Provide the (x, y) coordinate of the cell's center where the given text is located.  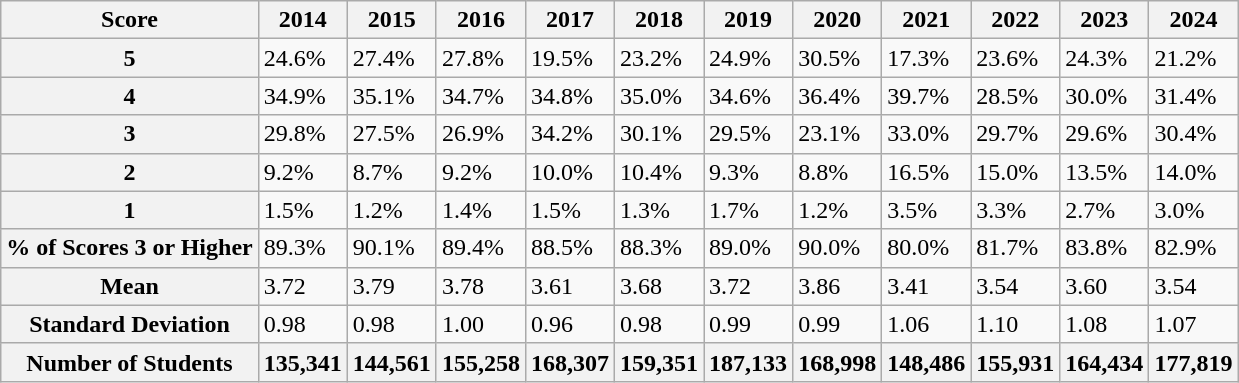
3.5% (926, 210)
26.9% (480, 134)
29.8% (302, 134)
27.5% (392, 134)
15.0% (1016, 172)
2018 (658, 20)
1.10 (1016, 324)
2.7% (1104, 210)
168,998 (838, 362)
% of Scores 3 or Higher (130, 248)
1.08 (1104, 324)
3.61 (570, 286)
2024 (1194, 20)
4 (130, 96)
90.0% (838, 248)
3.60 (1104, 286)
1.00 (480, 324)
19.5% (570, 58)
24.6% (302, 58)
1.4% (480, 210)
89.3% (302, 248)
35.0% (658, 96)
3.79 (392, 286)
29.6% (1104, 134)
82.9% (1194, 248)
33.0% (926, 134)
168,307 (570, 362)
164,434 (1104, 362)
29.5% (748, 134)
30.5% (838, 58)
144,561 (392, 362)
14.0% (1194, 172)
1.3% (658, 210)
28.5% (1016, 96)
177,819 (1194, 362)
36.4% (838, 96)
3.86 (838, 286)
10.0% (570, 172)
35.1% (392, 96)
24.9% (748, 58)
31.4% (1194, 96)
29.7% (1016, 134)
2021 (926, 20)
23.1% (838, 134)
8.7% (392, 172)
30.0% (1104, 96)
187,133 (748, 362)
Mean (130, 286)
155,258 (480, 362)
8.8% (838, 172)
88.3% (658, 248)
135,341 (302, 362)
17.3% (926, 58)
10.4% (658, 172)
3.0% (1194, 210)
2023 (1104, 20)
23.2% (658, 58)
3.41 (926, 286)
34.7% (480, 96)
83.8% (1104, 248)
2020 (838, 20)
24.3% (1104, 58)
Number of Students (130, 362)
Standard Deviation (130, 324)
34.6% (748, 96)
2016 (480, 20)
1.07 (1194, 324)
27.4% (392, 58)
88.5% (570, 248)
Score (130, 20)
2014 (302, 20)
2015 (392, 20)
1 (130, 210)
34.9% (302, 96)
30.4% (1194, 134)
0.96 (570, 324)
89.4% (480, 248)
34.2% (570, 134)
30.1% (658, 134)
2017 (570, 20)
21.2% (1194, 58)
23.6% (1016, 58)
13.5% (1104, 172)
2 (130, 172)
3.3% (1016, 210)
3.78 (480, 286)
155,931 (1016, 362)
148,486 (926, 362)
5 (130, 58)
3.68 (658, 286)
2022 (1016, 20)
159,351 (658, 362)
80.0% (926, 248)
9.3% (748, 172)
39.7% (926, 96)
27.8% (480, 58)
1.06 (926, 324)
90.1% (392, 248)
89.0% (748, 248)
3 (130, 134)
1.7% (748, 210)
81.7% (1016, 248)
2019 (748, 20)
34.8% (570, 96)
16.5% (926, 172)
